Output the (X, Y) coordinate of the center of the cell containing the given text.  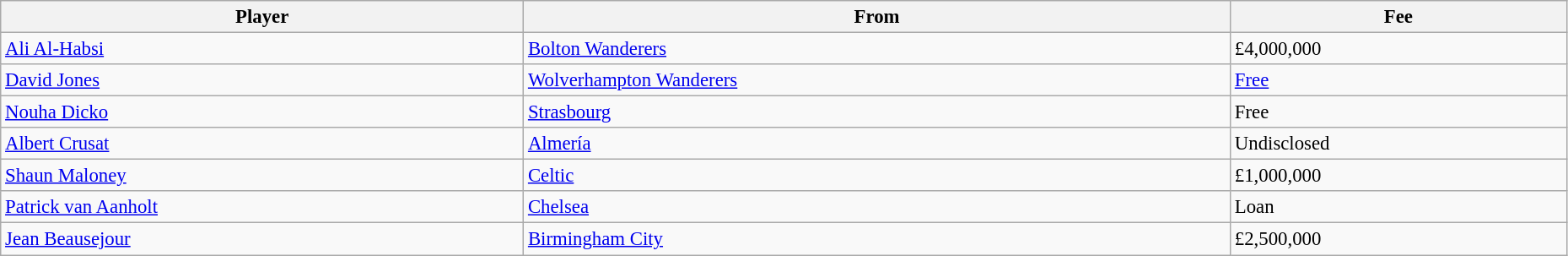
£2,500,000 (1398, 239)
Almería (877, 144)
Nouha Dicko (262, 112)
Chelsea (877, 207)
Loan (1398, 207)
£4,000,000 (1398, 49)
Albert Crusat (262, 144)
Fee (1398, 17)
Shaun Maloney (262, 176)
Bolton Wanderers (877, 49)
David Jones (262, 80)
Wolverhampton Wanderers (877, 80)
Ali Al-Habsi (262, 49)
£1,000,000 (1398, 176)
Player (262, 17)
Undisclosed (1398, 144)
Celtic (877, 176)
Jean Beausejour (262, 239)
Patrick van Aanholt (262, 207)
Strasbourg (877, 112)
From (877, 17)
Birmingham City (877, 239)
